Identify which cell holds the provided text, then report its (x, y) central coordinate. 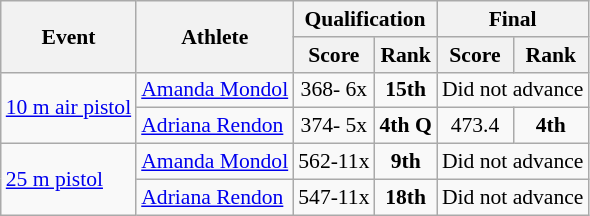
10 m air pistol (68, 108)
4th Q (406, 126)
Athlete (214, 36)
547-11x (334, 197)
18th (406, 197)
9th (406, 162)
Qualification (365, 19)
Final (513, 19)
473.4 (475, 126)
368- 6x (334, 90)
4th (550, 126)
15th (406, 90)
374- 5x (334, 126)
Event (68, 36)
25 m pistol (68, 180)
562-11x (334, 162)
